Scan for the cell matching the given text and deliver its [x, y] coordinate at center. 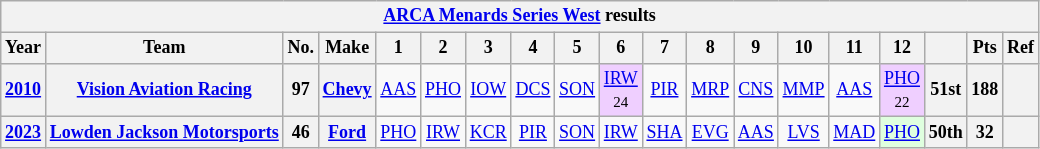
Pts [985, 48]
EVG [710, 132]
32 [985, 132]
6 [620, 48]
LVS [804, 132]
Lowden Jackson Motorsports [164, 132]
11 [854, 48]
5 [578, 48]
7 [664, 48]
IOW [488, 90]
12 [902, 48]
CNS [756, 90]
10 [804, 48]
Chevy [347, 90]
SHA [664, 132]
IRW24 [620, 90]
97 [300, 90]
2 [444, 48]
46 [300, 132]
MMP [804, 90]
PHO22 [902, 90]
51st [946, 90]
1 [398, 48]
Vision Aviation Racing [164, 90]
9 [756, 48]
8 [710, 48]
No. [300, 48]
Year [24, 48]
MAD [854, 132]
Team [164, 48]
KCR [488, 132]
Make [347, 48]
4 [533, 48]
188 [985, 90]
2010 [24, 90]
MRP [710, 90]
Ford [347, 132]
2023 [24, 132]
50th [946, 132]
Ref [1021, 48]
ARCA Menards Series West results [520, 16]
3 [488, 48]
DCS [533, 90]
